Capture the cell that displays the provided text and extract its (x, y) central coordinate. 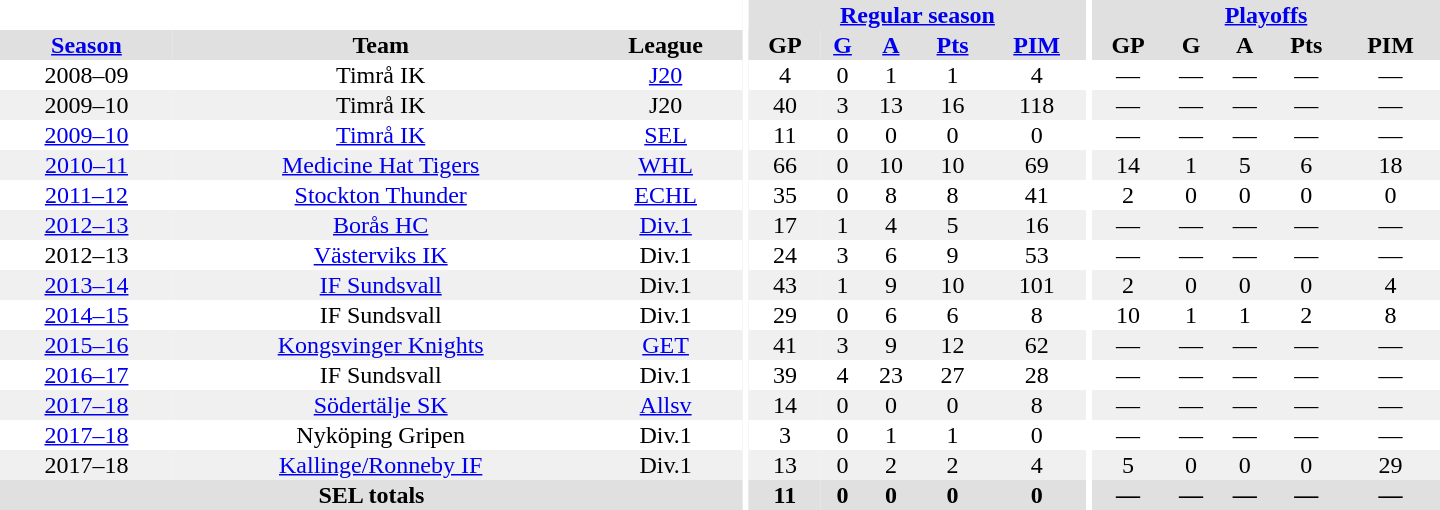
League (665, 45)
2016–17 (86, 375)
17 (785, 225)
Kallinge/Ronneby IF (380, 465)
2011–12 (86, 195)
2008–09 (86, 75)
12 (953, 345)
39 (785, 375)
SEL (665, 135)
Team (380, 45)
Playoffs (1266, 15)
WHL (665, 165)
Södertälje SK (380, 405)
18 (1390, 165)
ECHL (665, 195)
40 (785, 105)
35 (785, 195)
101 (1036, 285)
Allsv (665, 405)
28 (1036, 375)
27 (953, 375)
43 (785, 285)
69 (1036, 165)
Stockton Thunder (380, 195)
66 (785, 165)
2015–16 (86, 345)
Västerviks IK (380, 255)
24 (785, 255)
Kongsvinger Knights (380, 345)
Nyköping Gripen (380, 435)
Regular season (918, 15)
Season (86, 45)
62 (1036, 345)
Borås HC (380, 225)
53 (1036, 255)
2014–15 (86, 315)
2013–14 (86, 285)
2010–11 (86, 165)
SEL totals (372, 495)
118 (1036, 105)
23 (891, 375)
GET (665, 345)
Medicine Hat Tigers (380, 165)
